Determine the [x, y] coordinate at the center of the cell enclosing the given text.  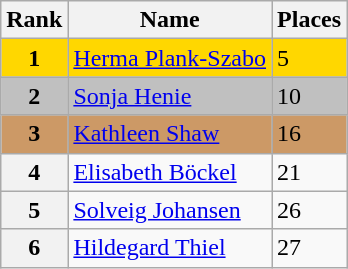
10 [310, 96]
4 [34, 172]
Name [170, 20]
6 [34, 248]
Hildegard Thiel [170, 248]
Solveig Johansen [170, 210]
27 [310, 248]
Sonja Henie [170, 96]
2 [34, 96]
Elisabeth Böckel [170, 172]
Herma Plank-Szabo [170, 58]
26 [310, 210]
1 [34, 58]
Kathleen Shaw [170, 134]
Places [310, 20]
16 [310, 134]
3 [34, 134]
Rank [34, 20]
21 [310, 172]
